Return [x, y] of the center of cell containing provided text 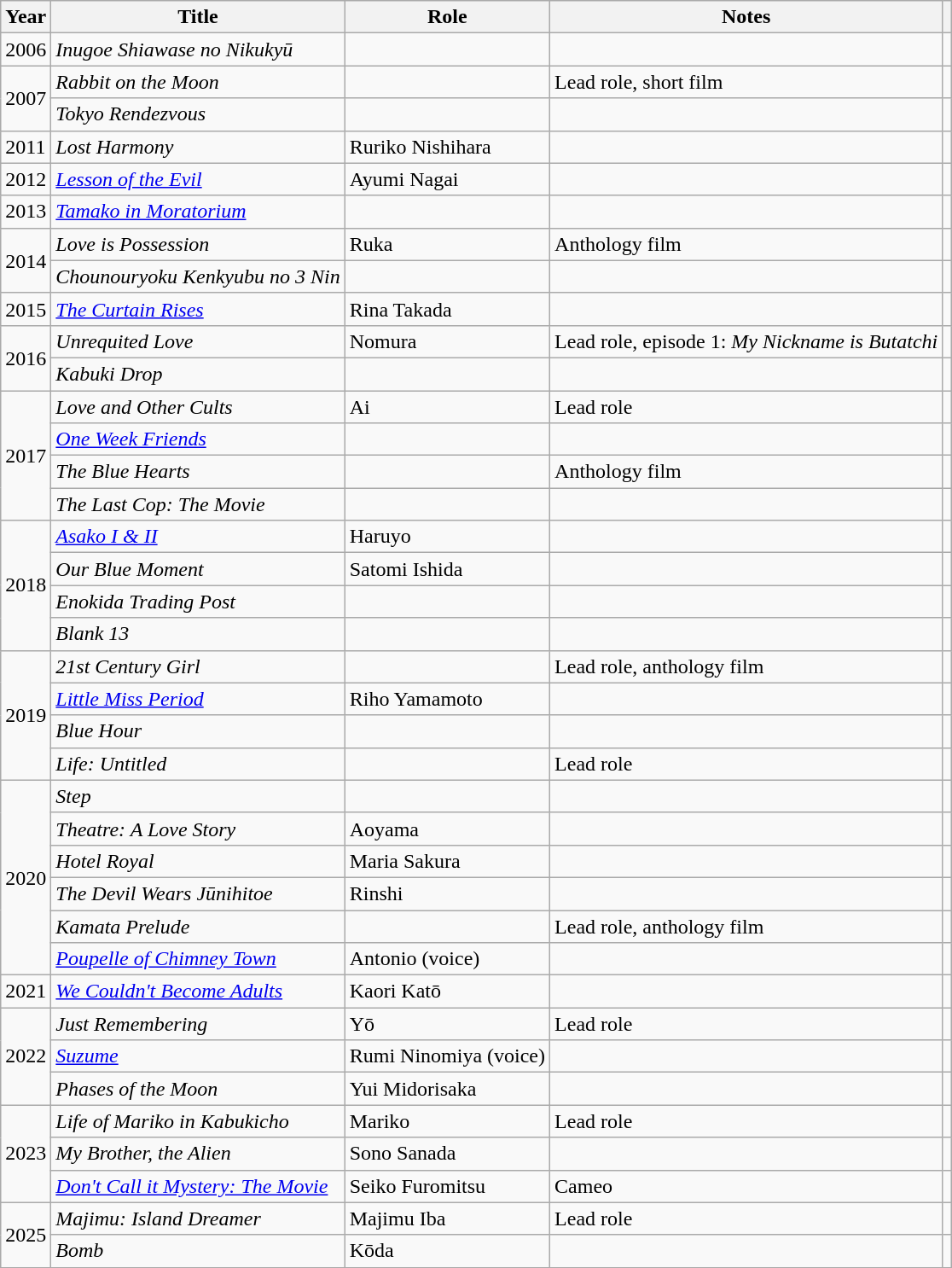
Yui Midorisaka [447, 1089]
The Devil Wears Jūnihitoe [198, 893]
Nomura [447, 341]
Chounouryoku Kenkyubu no 3 Nin [198, 276]
Ruriko Nishihara [447, 147]
Hotel Royal [198, 861]
Life of Mariko in Kabukicho [198, 1121]
Blue Hour [198, 731]
Ayumi Nagai [447, 179]
Lost Harmony [198, 147]
2019 [26, 715]
2023 [26, 1154]
Kōda [447, 1251]
Sono Sanada [447, 1154]
Satomi Ishida [447, 569]
2013 [26, 212]
Rinshi [447, 893]
Love and Other Cults [198, 407]
Ruka [447, 244]
Mariko [447, 1121]
Life: Untitled [198, 764]
2011 [26, 147]
Rabbit on the Moon [198, 82]
Just Remembering [198, 1024]
Bomb [198, 1251]
2012 [26, 179]
21st Century Girl [198, 666]
Ai [447, 407]
Kaori Katō [447, 992]
Lead role, short film [746, 82]
Unrequited Love [198, 341]
2018 [26, 585]
2015 [26, 309]
Notes [746, 17]
Rumi Ninomiya (voice) [447, 1056]
Asako I & II [198, 537]
Lead role, episode 1: My Nickname is Butatchi [746, 341]
Majimu: Island Dreamer [198, 1219]
Don't Call it Mystery: The Movie [198, 1186]
Rina Takada [447, 309]
Yō [447, 1024]
2020 [26, 877]
Tamako in Moratorium [198, 212]
Suzume [198, 1056]
The Blue Hearts [198, 472]
Antonio (voice) [447, 959]
Seiko Furomitsu [447, 1186]
Riho Yamamoto [447, 699]
Kamata Prelude [198, 926]
Inugoe Shiawase no Nikukyū [198, 49]
Aoyama [447, 829]
One Week Friends [198, 439]
2017 [26, 456]
The Last Cop: The Movie [198, 504]
2006 [26, 49]
2016 [26, 358]
Lesson of the Evil [198, 179]
My Brother, the Alien [198, 1154]
Kabuki Drop [198, 374]
Role [447, 17]
Our Blue Moment [198, 569]
2021 [26, 992]
2007 [26, 98]
Tokyo Rendezvous [198, 114]
Step [198, 796]
Love is Possession [198, 244]
We Couldn't Become Adults [198, 992]
Title [198, 17]
Theatre: A Love Story [198, 829]
Year [26, 17]
Poupelle of Chimney Town [198, 959]
Maria Sakura [447, 861]
Blank 13 [198, 634]
The Curtain Rises [198, 309]
Phases of the Moon [198, 1089]
2022 [26, 1056]
2014 [26, 260]
Cameo [746, 1186]
Majimu Iba [447, 1219]
2025 [26, 1235]
Enokida Trading Post [198, 602]
Haruyo [447, 537]
Little Miss Period [198, 699]
